Detect which cell encompasses the target text, then output its (x, y) center coordinate. 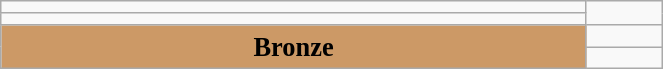
Bronze (294, 46)
